From the cell containing the given text, extract its center point as [x, y] coordinate. 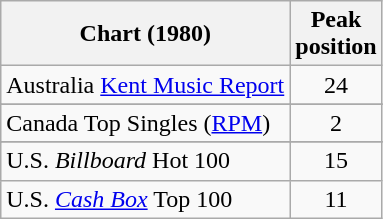
24 [336, 85]
Canada Top Singles (RPM) [146, 123]
U.S. Cash Box Top 100 [146, 199]
Australia Kent Music Report [146, 85]
Peakposition [336, 34]
15 [336, 161]
Chart (1980) [146, 34]
2 [336, 123]
11 [336, 199]
U.S. Billboard Hot 100 [146, 161]
